Detect which cell encompasses the target text, then output its [x, y] center coordinate. 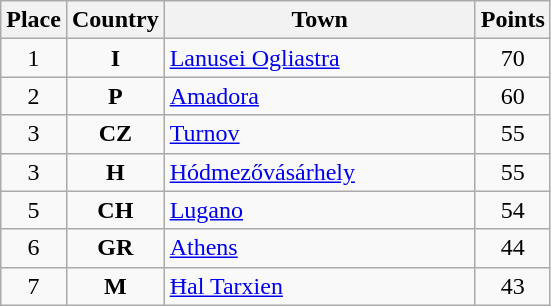
Lugano [320, 210]
7 [34, 286]
Points [512, 20]
54 [512, 210]
44 [512, 248]
Town [320, 20]
Place [34, 20]
2 [34, 96]
Country [115, 20]
6 [34, 248]
5 [34, 210]
Hódmezővásárhely [320, 172]
CZ [115, 134]
Amadora [320, 96]
H [115, 172]
P [115, 96]
GR [115, 248]
M [115, 286]
CH [115, 210]
I [115, 58]
Lanusei Ogliastra [320, 58]
43 [512, 286]
70 [512, 58]
1 [34, 58]
Turnov [320, 134]
Athens [320, 248]
60 [512, 96]
Ħal Tarxien [320, 286]
